For the text-containing cell, return its midpoint in [x, y] coordinate format. 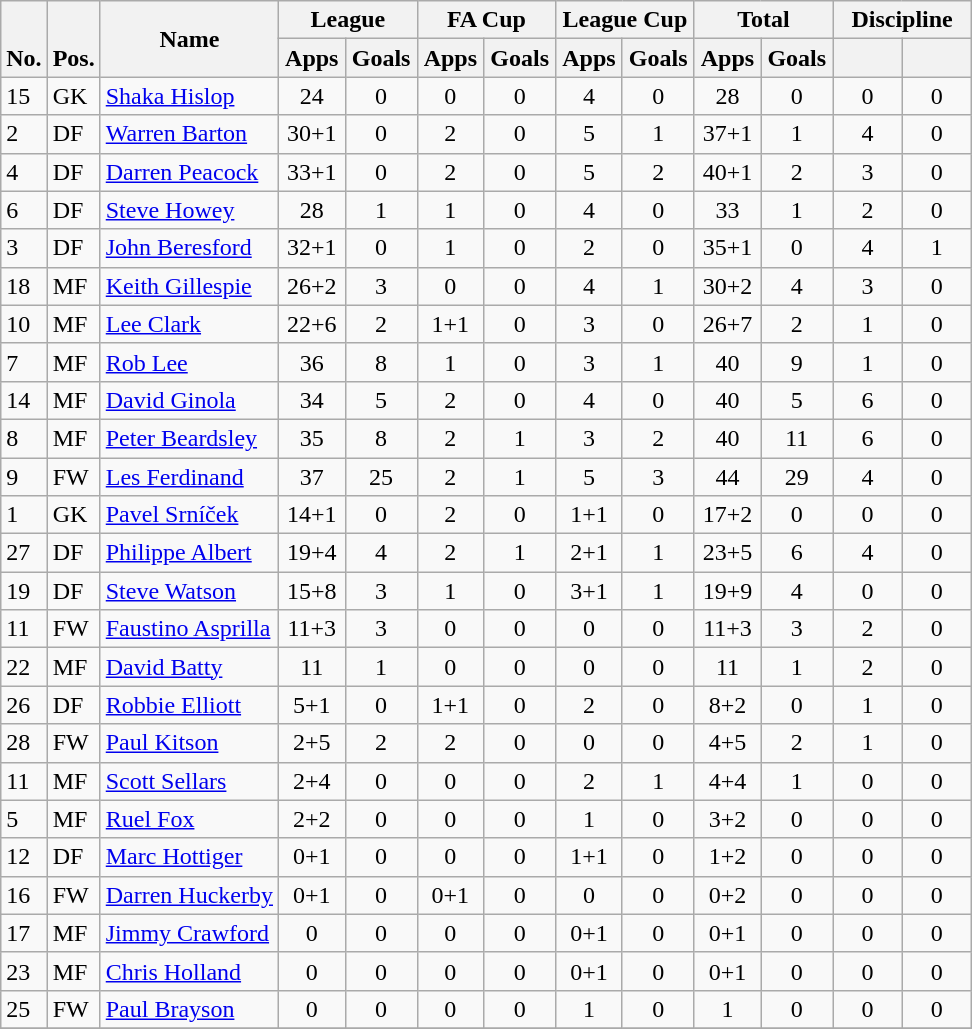
Faustino Asprilla [189, 629]
12 [24, 857]
FA Cup [486, 20]
8+2 [728, 705]
League Cup [626, 20]
14 [24, 400]
1+2 [728, 857]
Discipline [902, 20]
18 [24, 286]
3+1 [590, 591]
Pavel Srníček [189, 515]
2+1 [590, 553]
35+1 [728, 248]
Rob Lee [189, 362]
Shaka Hislop [189, 96]
16 [24, 895]
33 [728, 210]
23+5 [728, 553]
5+1 [312, 705]
2+4 [312, 781]
Lee Clark [189, 324]
26 [24, 705]
32+1 [312, 248]
15 [24, 96]
Philippe Albert [189, 553]
Name [189, 39]
29 [797, 477]
0+2 [728, 895]
David Ginola [189, 400]
17 [24, 933]
23 [24, 971]
John Beresford [189, 248]
24 [312, 96]
Ruel Fox [189, 819]
19+9 [728, 591]
Marc Hottiger [189, 857]
Warren Barton [189, 134]
37+1 [728, 134]
40+1 [728, 172]
Scott Sellars [189, 781]
7 [24, 362]
League [348, 20]
4+4 [728, 781]
36 [312, 362]
30+1 [312, 134]
19+4 [312, 553]
44 [728, 477]
Paul Kitson [189, 743]
Robbie Elliott [189, 705]
19 [24, 591]
26+2 [312, 286]
4+5 [728, 743]
Total [764, 20]
30+2 [728, 286]
2+2 [312, 819]
Chris Holland [189, 971]
33+1 [312, 172]
Darren Huckerby [189, 895]
34 [312, 400]
Steve Watson [189, 591]
26+7 [728, 324]
No. [24, 39]
Keith Gillespie [189, 286]
Paul Brayson [189, 1009]
27 [24, 553]
Jimmy Crawford [189, 933]
17+2 [728, 515]
Darren Peacock [189, 172]
David Batty [189, 667]
22+6 [312, 324]
Pos. [74, 39]
14+1 [312, 515]
35 [312, 438]
22 [24, 667]
15+8 [312, 591]
37 [312, 477]
Steve Howey [189, 210]
10 [24, 324]
2+5 [312, 743]
3+2 [728, 819]
Peter Beardsley [189, 438]
Les Ferdinand [189, 477]
